Detect which cell encompasses the target text, then output its [X, Y] center coordinate. 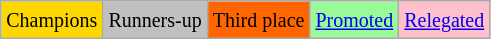
Runners-up [155, 20]
Promoted [354, 20]
Relegated [444, 20]
Third place [258, 20]
Champions [52, 20]
